Detect which cell encompasses the target text, then output its [x, y] center coordinate. 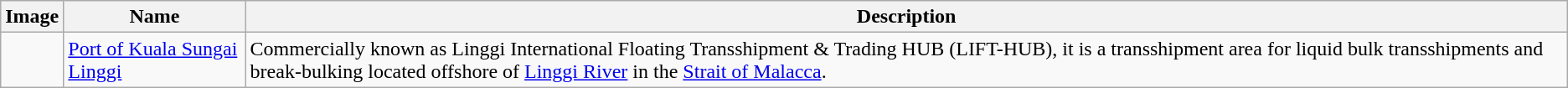
Description [906, 17]
Port of Kuala Sungai Linggi [154, 60]
Image [32, 17]
Name [154, 17]
